For the text-containing cell, return its midpoint in [X, Y] coordinate format. 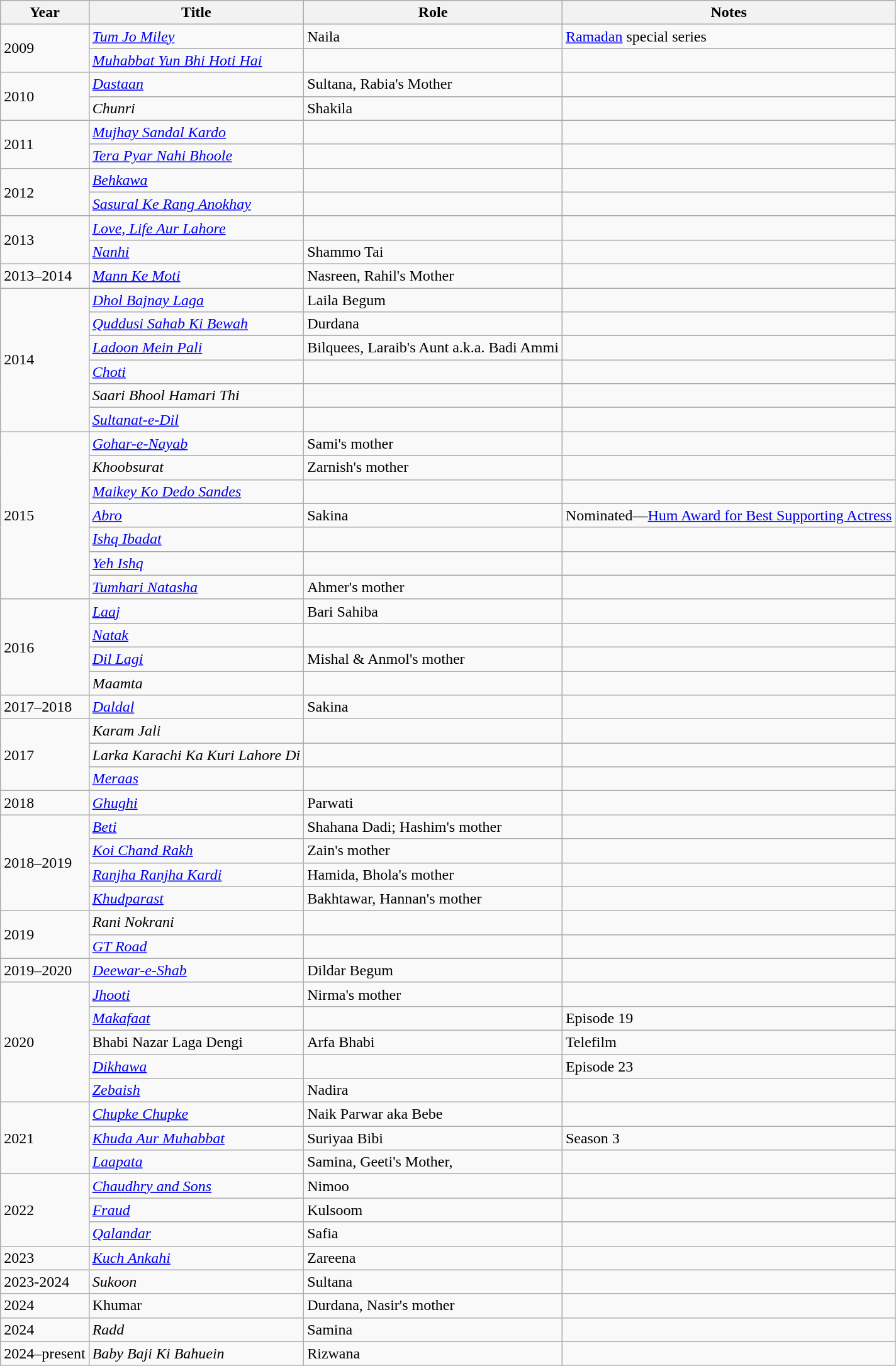
Mishal & Anmol's mother [433, 659]
Makafaat [196, 1018]
2017 [45, 755]
Suriyaa Bibi [433, 1138]
Gohar-e-Nayab [196, 444]
Abro [196, 515]
2009 [45, 48]
Baby Baji Ki Bahuein [196, 1353]
Episode 19 [729, 1018]
Larka Karachi Ka Kuri Lahore Di [196, 755]
2021 [45, 1138]
Khuda Aur Muhabbat [196, 1138]
Khumar [196, 1306]
Khudparast [196, 899]
Sultana, Rabia's Mother [433, 84]
Telefilm [729, 1042]
Chunri [196, 108]
Tumhari Natasha [196, 587]
Saari Bhool Hamari Thi [196, 396]
Hamida, Bhola's mother [433, 875]
Naik Parwar aka Bebe [433, 1114]
Behkawa [196, 180]
Shahana Dadi; Hashim's mother [433, 827]
2018–2019 [45, 863]
Tum Jo Miley [196, 36]
Muhabbat Yun Bhi Hoti Hai [196, 60]
Ramadan special series [729, 36]
Ranjha Ranjha Kardi [196, 875]
Durdana, Nasir's mother [433, 1306]
Natak [196, 635]
2013–2014 [45, 276]
Karam Jali [196, 731]
Sami's mother [433, 444]
Mann Ke Moti [196, 276]
Naila [433, 36]
Dikhawa [196, 1066]
Parwati [433, 803]
2020 [45, 1042]
Maamta [196, 683]
Choti [196, 372]
2017–2018 [45, 707]
2016 [45, 647]
Shakila [433, 108]
2012 [45, 192]
Safia [433, 1234]
Title [196, 13]
Bhabi Nazar Laga Dengi [196, 1042]
Episode 23 [729, 1066]
Arfa Bhabi [433, 1042]
Nirma's mother [433, 994]
Ishq Ibadat [196, 539]
Dil Lagi [196, 659]
2023 [45, 1258]
Chaudhry and Sons [196, 1186]
Sultanat-e-Dil [196, 420]
Dastaan [196, 84]
Rizwana [433, 1353]
Daldal [196, 707]
Koi Chand Rakh [196, 851]
Dildar Begum [433, 970]
Nasreen, Rahil's Mother [433, 276]
Quddusi Sahab Ki Bewah [196, 324]
Bilquees, Laraib's Aunt a.k.a. Badi Ammi [433, 348]
Samina, Geeti's Mother, [433, 1162]
Shammo Tai [433, 252]
Deewar-e-Shab [196, 970]
Kuch Ankahi [196, 1258]
Ladoon Mein Pali [196, 348]
Chupke Chupke [196, 1114]
Jhooti [196, 994]
Dhol Bajnay Laga [196, 300]
2013 [45, 240]
Nominated—Hum Award for Best Supporting Actress [729, 515]
Love, Life Aur Lahore [196, 228]
Rani Nokrani [196, 922]
Sultana [433, 1282]
2019–2020 [45, 970]
Samina [433, 1330]
GT Road [196, 946]
Role [433, 13]
2015 [45, 515]
2019 [45, 934]
Season 3 [729, 1138]
Mujhay Sandal Kardo [196, 132]
Notes [729, 13]
Kulsoom [433, 1210]
Qalandar [196, 1234]
2011 [45, 144]
Fraud [196, 1210]
Laila Begum [433, 300]
2010 [45, 96]
2024–present [45, 1353]
2018 [45, 803]
Maikey Ko Dedo Sandes [196, 491]
Yeh Ishq [196, 563]
Nanhi [196, 252]
Khoobsurat [196, 467]
Sasural Ke Rang Anokhay [196, 204]
Zareena [433, 1258]
Zarnish's mother [433, 467]
Ghughi [196, 803]
Nimoo [433, 1186]
2022 [45, 1210]
Meraas [196, 779]
Zain's mother [433, 851]
Beti [196, 827]
Nadira [433, 1090]
Laaj [196, 611]
Bari Sahiba [433, 611]
Ahmer's mother [433, 587]
Durdana [433, 324]
Sukoon [196, 1282]
Laapata [196, 1162]
Radd [196, 1330]
Tera Pyar Nahi Bhoole [196, 156]
2023-2024 [45, 1282]
Bakhtawar, Hannan's mother [433, 899]
2014 [45, 360]
Zebaish [196, 1090]
Year [45, 13]
